Return the (x, y) coordinate for the center point of the cell that contains the specified text.  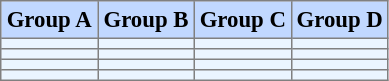
Group B (146, 20)
Group C (242, 20)
Group A (50, 20)
Group D (340, 20)
